Identify which cell holds the provided text, then report its (x, y) central coordinate. 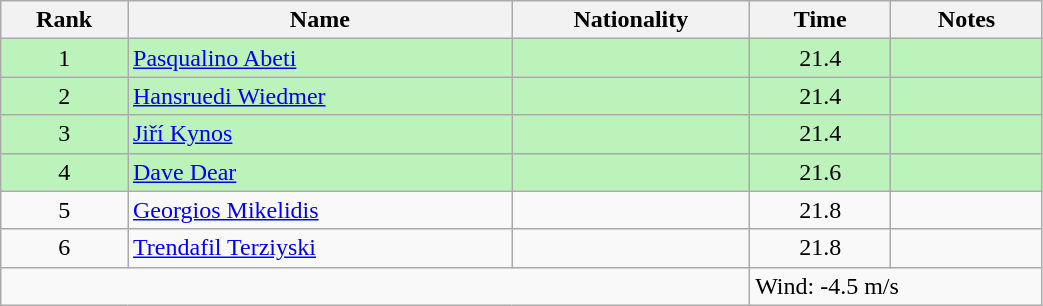
Rank (64, 20)
Wind: -4.5 m/s (896, 286)
21.6 (820, 172)
5 (64, 210)
2 (64, 96)
Time (820, 20)
Trendafil Terziyski (320, 248)
Jiří Kynos (320, 134)
Pasqualino Abeti (320, 58)
Hansruedi Wiedmer (320, 96)
Name (320, 20)
Georgios Mikelidis (320, 210)
1 (64, 58)
Notes (966, 20)
Dave Dear (320, 172)
Nationality (631, 20)
3 (64, 134)
4 (64, 172)
6 (64, 248)
